Provide the (x, y) coordinate of the cell's center where the given text is located.  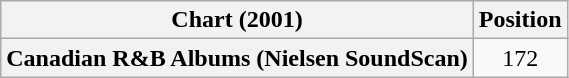
172 (520, 58)
Position (520, 20)
Chart (2001) (238, 20)
Canadian R&B Albums (Nielsen SoundScan) (238, 58)
